Return the (x, y) coordinate for the center point of the cell that contains the specified text.  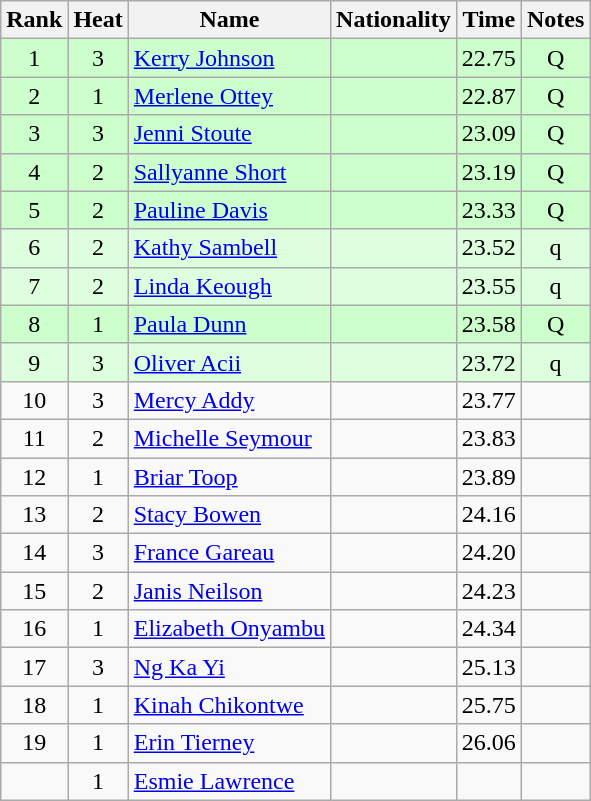
Pauline Davis (229, 210)
7 (34, 286)
23.83 (488, 438)
Kinah Chikontwe (229, 705)
17 (34, 667)
Name (229, 20)
Heat (98, 20)
Linda Keough (229, 286)
25.75 (488, 705)
Sallyanne Short (229, 172)
22.87 (488, 96)
23.58 (488, 324)
Mercy Addy (229, 400)
18 (34, 705)
15 (34, 591)
Oliver Acii (229, 362)
19 (34, 743)
Time (488, 20)
8 (34, 324)
24.34 (488, 629)
11 (34, 438)
24.20 (488, 553)
Jenni Stoute (229, 134)
10 (34, 400)
24.16 (488, 515)
Merlene Ottey (229, 96)
23.89 (488, 477)
France Gareau (229, 553)
23.19 (488, 172)
Janis Neilson (229, 591)
Ng Ka Yi (229, 667)
Rank (34, 20)
Kathy Sambell (229, 248)
23.09 (488, 134)
25.13 (488, 667)
23.77 (488, 400)
Esmie Lawrence (229, 781)
26.06 (488, 743)
23.55 (488, 286)
Elizabeth Onyambu (229, 629)
24.23 (488, 591)
Stacy Bowen (229, 515)
Michelle Seymour (229, 438)
Briar Toop (229, 477)
Nationality (394, 20)
Erin Tierney (229, 743)
14 (34, 553)
Notes (555, 20)
23.72 (488, 362)
6 (34, 248)
Paula Dunn (229, 324)
13 (34, 515)
23.52 (488, 248)
9 (34, 362)
16 (34, 629)
5 (34, 210)
12 (34, 477)
22.75 (488, 58)
Kerry Johnson (229, 58)
4 (34, 172)
23.33 (488, 210)
